Extract the (x, y) coordinate from the center of the cell holding the provided text.  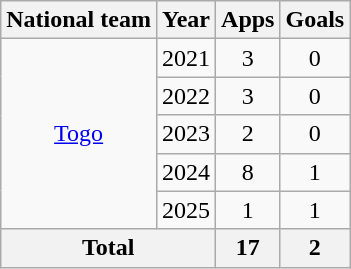
Year (186, 20)
2022 (186, 96)
Apps (248, 20)
Togo (79, 134)
Total (108, 248)
2025 (186, 210)
8 (248, 172)
2021 (186, 58)
National team (79, 20)
2024 (186, 172)
17 (248, 248)
2023 (186, 134)
Goals (315, 20)
